Search for the cell housing the specified text and yield its [X, Y] center coordinate. 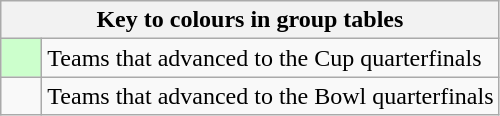
Key to colours in group tables [250, 20]
Teams that advanced to the Bowl quarterfinals [270, 96]
Teams that advanced to the Cup quarterfinals [270, 58]
